Determine the [X, Y] coordinate at the center of the cell enclosing the given text.  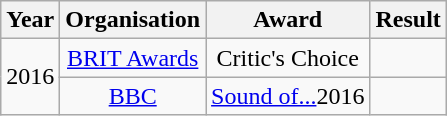
Result [408, 20]
BBC [133, 96]
Organisation [133, 20]
Award [288, 20]
Year [30, 20]
BRIT Awards [133, 58]
Sound of...2016 [288, 96]
2016 [30, 77]
Critic's Choice [288, 58]
